Determine the [X, Y] coordinate at the center of the cell enclosing the given text.  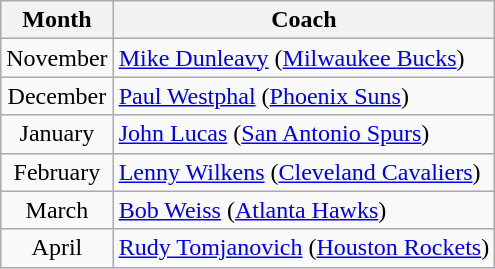
December [57, 96]
November [57, 58]
Lenny Wilkens (Cleveland Cavaliers) [304, 172]
Bob Weiss (Atlanta Hawks) [304, 210]
Month [57, 20]
March [57, 210]
Paul Westphal (Phoenix Suns) [304, 96]
February [57, 172]
April [57, 248]
Mike Dunleavy (Milwaukee Bucks) [304, 58]
Coach [304, 20]
January [57, 134]
John Lucas (San Antonio Spurs) [304, 134]
Rudy Tomjanovich (Houston Rockets) [304, 248]
